Return (x, y) of the center of cell containing provided text 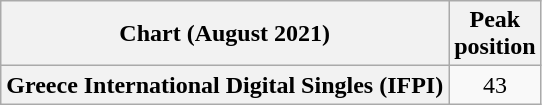
Peakposition (495, 34)
Chart (August 2021) (225, 34)
43 (495, 85)
Greece International Digital Singles (IFPI) (225, 85)
